Provide the (x, y) coordinate of the cell's center where the given text is located.  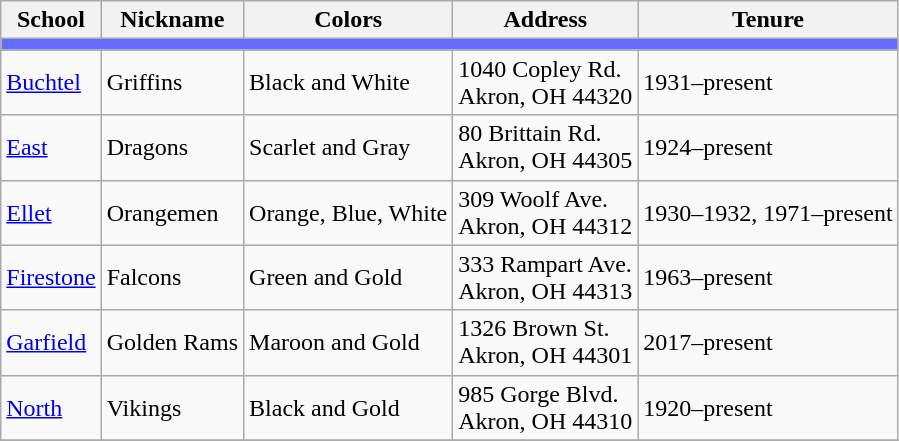
Vikings (172, 408)
2017–present (768, 342)
985 Gorge Blvd.Akron, OH 44310 (546, 408)
Colors (348, 20)
1326 Brown St.Akron, OH 44301 (546, 342)
1040 Copley Rd.Akron, OH 44320 (546, 82)
Firestone (51, 278)
1931–present (768, 82)
333 Rampart Ave.Akron, OH 44313 (546, 278)
Buchtel (51, 82)
School (51, 20)
Golden Rams (172, 342)
Scarlet and Gray (348, 148)
Tenure (768, 20)
Dragons (172, 148)
Orange, Blue, White (348, 212)
Address (546, 20)
1920–present (768, 408)
Nickname (172, 20)
1924–present (768, 148)
Black and White (348, 82)
East (51, 148)
1930–1932, 1971–present (768, 212)
Maroon and Gold (348, 342)
Orangemen (172, 212)
Garfield (51, 342)
309 Woolf Ave.Akron, OH 44312 (546, 212)
Black and Gold (348, 408)
1963–present (768, 278)
North (51, 408)
Griffins (172, 82)
Green and Gold (348, 278)
80 Brittain Rd.Akron, OH 44305 (546, 148)
Falcons (172, 278)
Ellet (51, 212)
